Identify which cell holds the provided text, then report its [x, y] central coordinate. 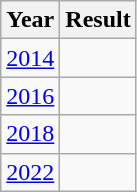
2016 [30, 96]
2014 [30, 58]
Year [30, 20]
2018 [30, 134]
Result [98, 20]
2022 [30, 172]
